Provide the (x, y) coordinate of the cell's center where the given text is located.  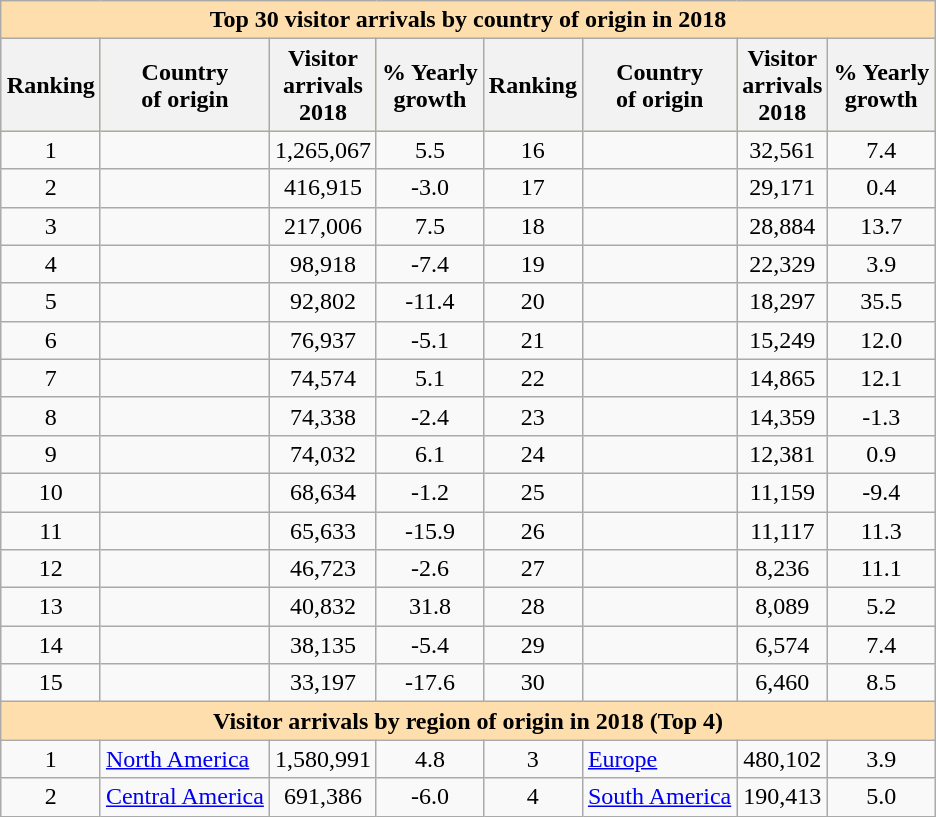
1,265,067 (322, 150)
8,236 (782, 569)
1,580,991 (322, 759)
0.4 (882, 188)
6,460 (782, 683)
22 (532, 378)
38,135 (322, 645)
190,413 (782, 797)
20 (532, 302)
25 (532, 492)
-1.2 (430, 492)
23 (532, 416)
18 (532, 226)
11,159 (782, 492)
35.5 (882, 302)
26 (532, 531)
11.1 (882, 569)
5.0 (882, 797)
5 (50, 302)
8,089 (782, 607)
29 (532, 645)
217,006 (322, 226)
South America (659, 797)
12.0 (882, 340)
-11.4 (430, 302)
6,574 (782, 645)
6.1 (430, 454)
9 (50, 454)
-3.0 (430, 188)
27 (532, 569)
74,032 (322, 454)
31.8 (430, 607)
29,171 (782, 188)
8 (50, 416)
17 (532, 188)
-6.0 (430, 797)
15,249 (782, 340)
11 (50, 531)
North America (184, 759)
14,865 (782, 378)
14,359 (782, 416)
-9.4 (882, 492)
12 (50, 569)
Visitor arrivals by region of origin in 2018 (Top 4) (468, 721)
480,102 (782, 759)
98,918 (322, 264)
-5.4 (430, 645)
74,338 (322, 416)
5.1 (430, 378)
5.2 (882, 607)
21 (532, 340)
33,197 (322, 683)
13.7 (882, 226)
46,723 (322, 569)
19 (532, 264)
76,937 (322, 340)
-2.4 (430, 416)
92,802 (322, 302)
4.8 (430, 759)
65,633 (322, 531)
0.9 (882, 454)
-15.9 (430, 531)
12,381 (782, 454)
8.5 (882, 683)
Top 30 visitor arrivals by country of origin in 2018 (468, 20)
691,386 (322, 797)
Europe (659, 759)
32,561 (782, 150)
416,915 (322, 188)
22,329 (782, 264)
28,884 (782, 226)
18,297 (782, 302)
5.5 (430, 150)
74,574 (322, 378)
14 (50, 645)
68,634 (322, 492)
-5.1 (430, 340)
-7.4 (430, 264)
30 (532, 683)
10 (50, 492)
15 (50, 683)
24 (532, 454)
40,832 (322, 607)
-1.3 (882, 416)
28 (532, 607)
Central America (184, 797)
-2.6 (430, 569)
11.3 (882, 531)
13 (50, 607)
7.5 (430, 226)
7 (50, 378)
-17.6 (430, 683)
11,117 (782, 531)
16 (532, 150)
12.1 (882, 378)
6 (50, 340)
